Capture the cell that displays the provided text and extract its (x, y) central coordinate. 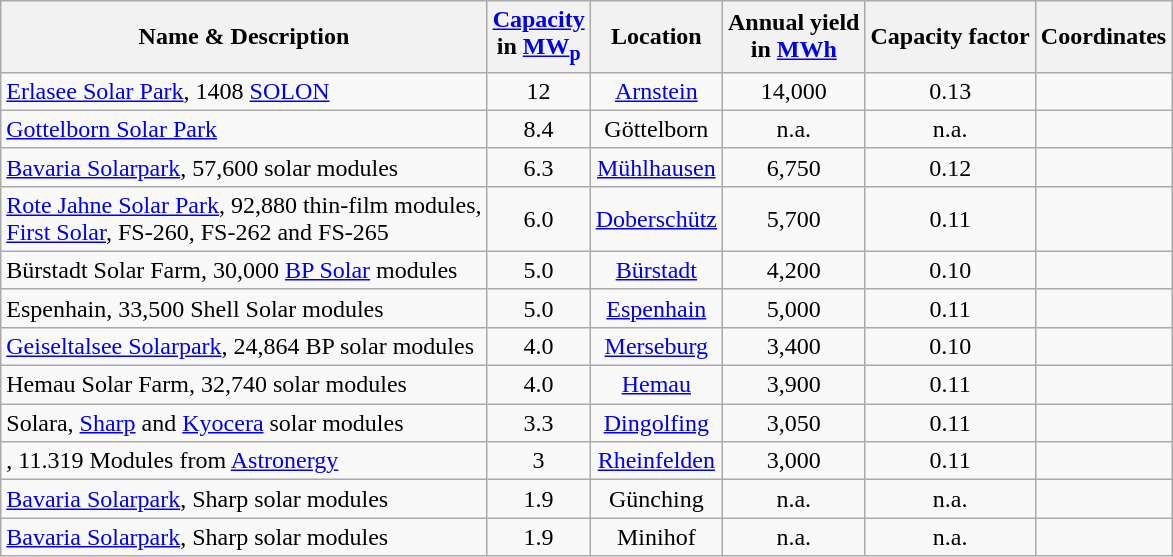
Geiseltalsee Solarpark, 24,864 BP solar modules (244, 346)
Coordinates (1103, 36)
Bürstadt (656, 270)
3,000 (794, 461)
, 11.319 Modules from Astronergy (244, 461)
Location (656, 36)
14,000 (794, 91)
6.0 (538, 218)
5,000 (794, 308)
Doberschütz (656, 218)
3 (538, 461)
3,050 (794, 423)
8.4 (538, 129)
3.3 (538, 423)
Solara, Sharp and Kyocera solar modules (244, 423)
Günching (656, 499)
Name & Description (244, 36)
Capacity factor (950, 36)
3,400 (794, 346)
Bürstadt Solar Farm, 30,000 BP Solar modules (244, 270)
Gottelborn Solar Park (244, 129)
Hemau Solar Farm, 32,740 solar modules (244, 385)
Capacityin MWp (538, 36)
Bavaria Solarpark, 57,600 solar modules (244, 167)
Göttelborn (656, 129)
6,750 (794, 167)
6.3 (538, 167)
0.12 (950, 167)
0.13 (950, 91)
Annual yieldin MWh (794, 36)
Dingolfing (656, 423)
Hemau (656, 385)
5,700 (794, 218)
Rheinfelden (656, 461)
Erlasee Solar Park, 1408 SOLON (244, 91)
Minihof (656, 537)
12 (538, 91)
3,900 (794, 385)
Espenhain, 33,500 Shell Solar modules (244, 308)
Arnstein (656, 91)
4,200 (794, 270)
Rote Jahne Solar Park, 92,880 thin-film modules,First Solar, FS-260, FS-262 and FS-265 (244, 218)
Merseburg (656, 346)
Espenhain (656, 308)
Mühlhausen (656, 167)
